Locate the cell with the specified text and output its [x, y] center coordinate. 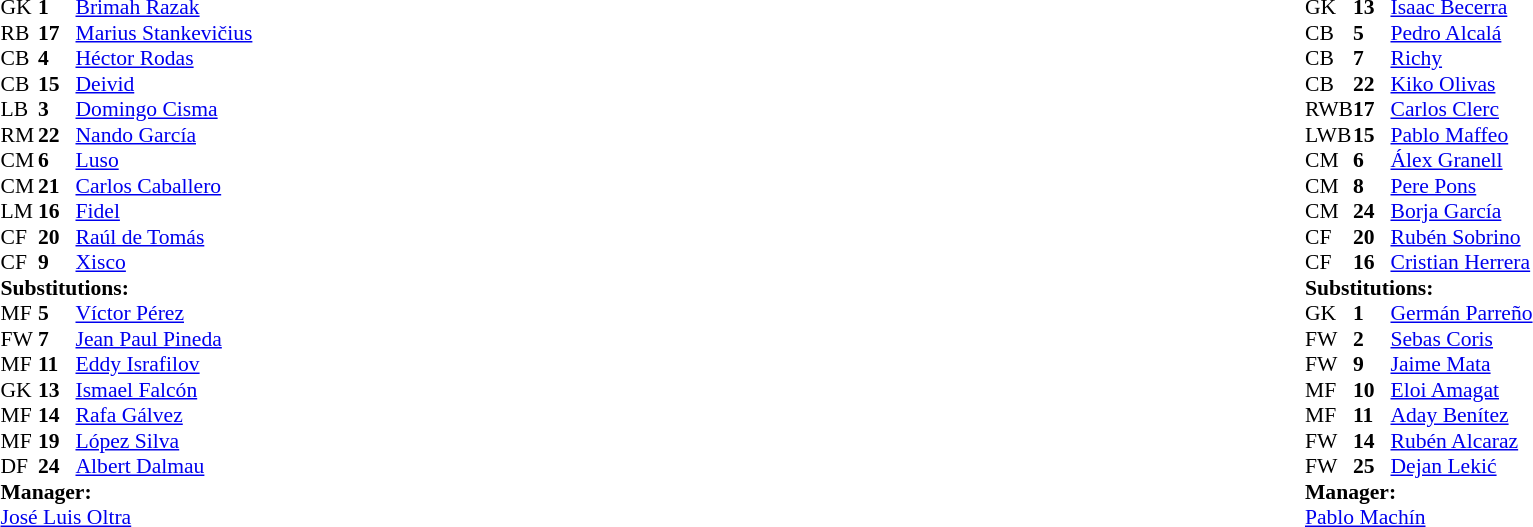
Jaime Mata [1461, 365]
López Silva [164, 441]
Eloi Amagat [1461, 390]
Germán Parreño [1461, 313]
Carlos Clerc [1461, 109]
21 [57, 186]
RWB [1329, 109]
Richy [1461, 59]
8 [1372, 186]
Albert Dalmau [164, 467]
Sebas Coris [1461, 339]
Fidel [164, 211]
Nando García [164, 135]
Luso [164, 161]
Marius Stankevičius [164, 33]
RM [19, 135]
LM [19, 211]
RB [19, 33]
Borja García [1461, 211]
Cristian Herrera [1461, 263]
25 [1372, 467]
Ismael Falcón [164, 390]
Eddy Israfilov [164, 365]
Raúl de Tomás [164, 237]
Aday Benítez [1461, 415]
Pablo Maffeo [1461, 135]
Carlos Caballero [164, 186]
2 [1372, 339]
Víctor Pérez [164, 313]
3 [57, 109]
Rubén Alcaraz [1461, 441]
Kiko Olivas [1461, 84]
Álex Granell [1461, 161]
Rafa Gálvez [164, 415]
Dejan Lekić [1461, 467]
Pere Pons [1461, 186]
1 [1372, 313]
10 [1372, 390]
Héctor Rodas [164, 59]
13 [57, 390]
Pedro Alcalá [1461, 33]
Xisco [164, 263]
19 [57, 441]
Jean Paul Pineda [164, 339]
LB [19, 109]
LWB [1329, 135]
Deivid [164, 84]
DF [19, 467]
Rubén Sobrino [1461, 237]
4 [57, 59]
Domingo Cisma [164, 109]
